From the cell containing the given text, extract its center point as (x, y) coordinate. 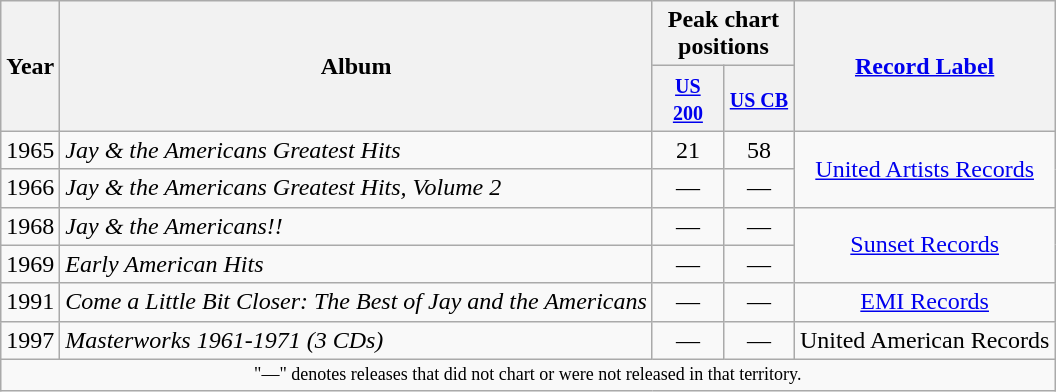
21 (688, 150)
1969 (30, 264)
1991 (30, 302)
Album (356, 66)
Sunset Records (924, 245)
1997 (30, 340)
"—" denotes releases that did not chart or were not released in that territory. (528, 374)
Peak chart positions (723, 34)
Jay & the Americans Greatest Hits, Volume 2 (356, 188)
1966 (30, 188)
Come a Little Bit Closer: The Best of Jay and the Americans (356, 302)
58 (758, 150)
1968 (30, 226)
Jay & the Americans Greatest Hits (356, 150)
US CB (758, 98)
1965 (30, 150)
Masterworks 1961-1971 (3 CDs) (356, 340)
Record Label (924, 66)
EMI Records (924, 302)
Year (30, 66)
United American Records (924, 340)
US 200 (688, 98)
Early American Hits (356, 264)
United Artists Records (924, 169)
Jay & the Americans!! (356, 226)
